Determine the [x, y] coordinate at the center of the cell enclosing the given text.  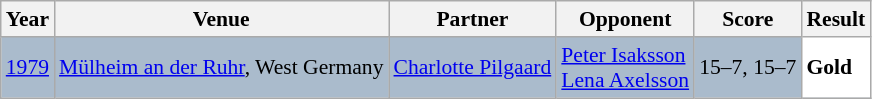
Partner [472, 19]
Result [836, 19]
15–7, 15–7 [748, 68]
Charlotte Pilgaard [472, 68]
Score [748, 19]
Peter Isaksson Lena Axelsson [625, 68]
Mülheim an der Ruhr, West Germany [221, 68]
1979 [28, 68]
Venue [221, 19]
Opponent [625, 19]
Gold [836, 68]
Year [28, 19]
